For the text-containing cell, return its midpoint in [x, y] coordinate format. 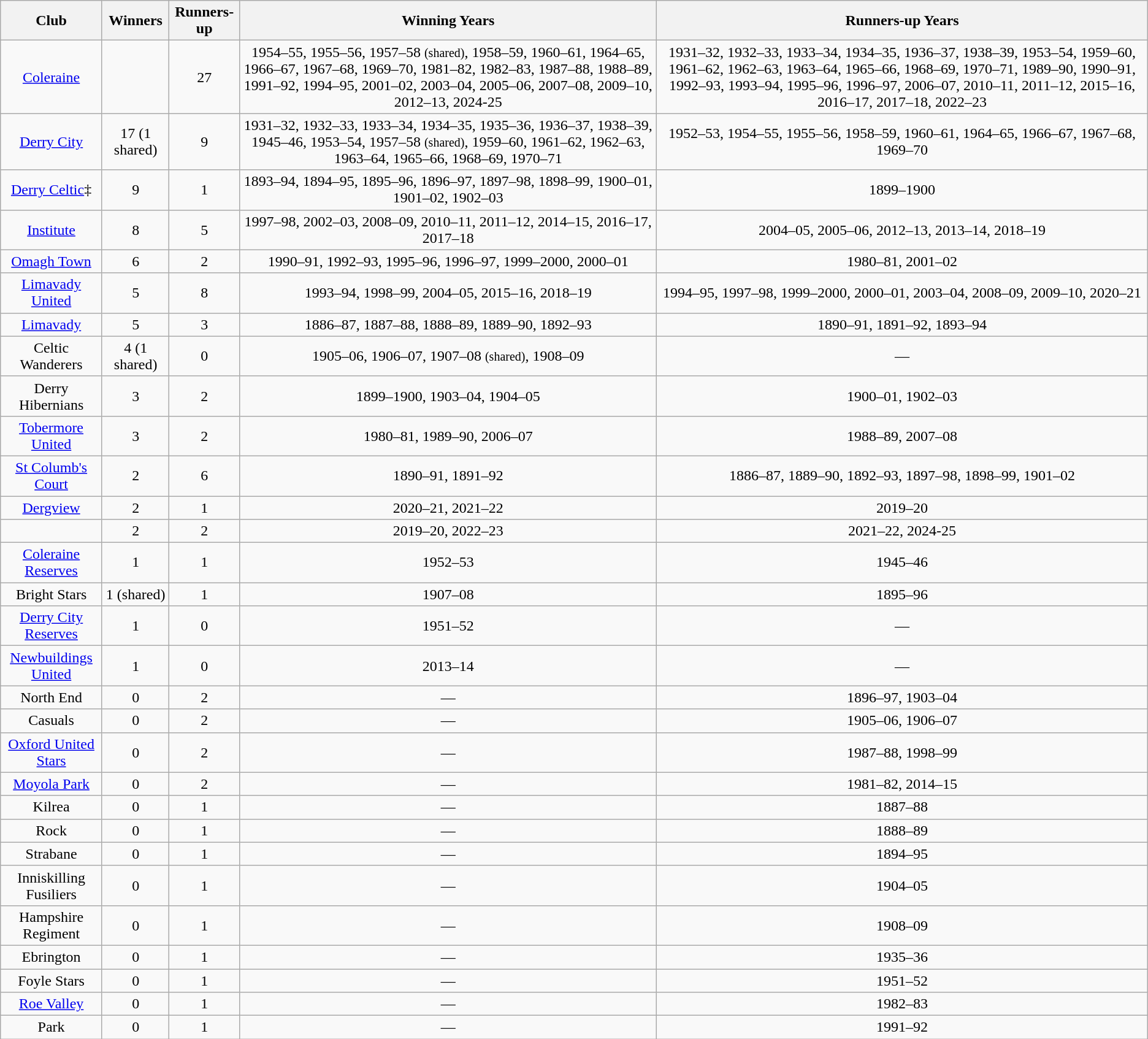
2019–20 [902, 507]
North End [52, 697]
Institute [52, 229]
Runners-up [205, 21]
St Columb's Court [52, 476]
1890–91, 1891–92 [448, 476]
1890–91, 1891–92, 1893–94 [902, 324]
Casuals [52, 721]
1935–36 [902, 957]
Oxford United Stars [52, 752]
1908–09 [902, 925]
Moyola Park [52, 784]
1907–08 [448, 594]
1981–82, 2014–15 [902, 784]
Newbuildings United [52, 666]
1904–05 [902, 886]
Tobermore United [52, 435]
2021–22, 2024-25 [902, 531]
Coleraine Reserves [52, 563]
Kilrea [52, 807]
2020–21, 2021–22 [448, 507]
Runners-up Years [902, 21]
1990–91, 1992–93, 1995–96, 1996–97, 1999–2000, 2000–01 [448, 261]
Winning Years [448, 21]
1899–1900, 1903–04, 1904–05 [448, 396]
2004–05, 2005–06, 2012–13, 2013–14, 2018–19 [902, 229]
Celtic Wanderers [52, 356]
Limavady [52, 324]
1905–06, 1906–07 [902, 721]
17 (1 shared) [136, 142]
1945–46 [902, 563]
1994–95, 1997–98, 1999–2000, 2000–01, 2003–04, 2008–09, 2009–10, 2020–21 [902, 293]
Club [52, 21]
1888–89 [902, 830]
Inniskilling Fusiliers [52, 886]
1893–94, 1894–95, 1895–96, 1896–97, 1897–98, 1898–99, 1900–01, 1901–02, 1902–03 [448, 190]
Bright Stars [52, 594]
Park [52, 1027]
1982–83 [902, 1004]
1900–01, 1902–03 [902, 396]
2013–14 [448, 666]
1886–87, 1889–90, 1892–93, 1897–98, 1898–99, 1901–02 [902, 476]
Strabane [52, 854]
1993–94, 1998–99, 2004–05, 2015–16, 2018–19 [448, 293]
1895–96 [902, 594]
1997–98, 2002–03, 2008–09, 2010–11, 2011–12, 2014–15, 2016–17, 2017–18 [448, 229]
Winners [136, 21]
4 (1 shared) [136, 356]
1952–53, 1954–55, 1955–56, 1958–59, 1960–61, 1964–65, 1966–67, 1967–68, 1969–70 [902, 142]
Rock [52, 830]
2019–20, 2022–23 [448, 531]
Foyle Stars [52, 981]
1980–81, 1989–90, 2006–07 [448, 435]
Coleraine [52, 77]
Derry Hibernians [52, 396]
27 [205, 77]
Ebrington [52, 957]
1896–97, 1903–04 [902, 697]
Limavady United [52, 293]
Hampshire Regiment [52, 925]
Derry City Reserves [52, 626]
1887–88 [902, 807]
1905–06, 1906–07, 1907–08 (shared), 1908–09 [448, 356]
1987–88, 1998–99 [902, 752]
1886–87, 1887–88, 1888–89, 1889–90, 1892–93 [448, 324]
1 (shared) [136, 594]
1894–95 [902, 854]
Dergview [52, 507]
1988–89, 2007–08 [902, 435]
1899–1900 [902, 190]
Derry City [52, 142]
Roe Valley [52, 1004]
1952–53 [448, 563]
Derry Celtic‡ [52, 190]
Omagh Town [52, 261]
1991–92 [902, 1027]
1980–81, 2001–02 [902, 261]
